Identify which cell holds the provided text, then report its [x, y] central coordinate. 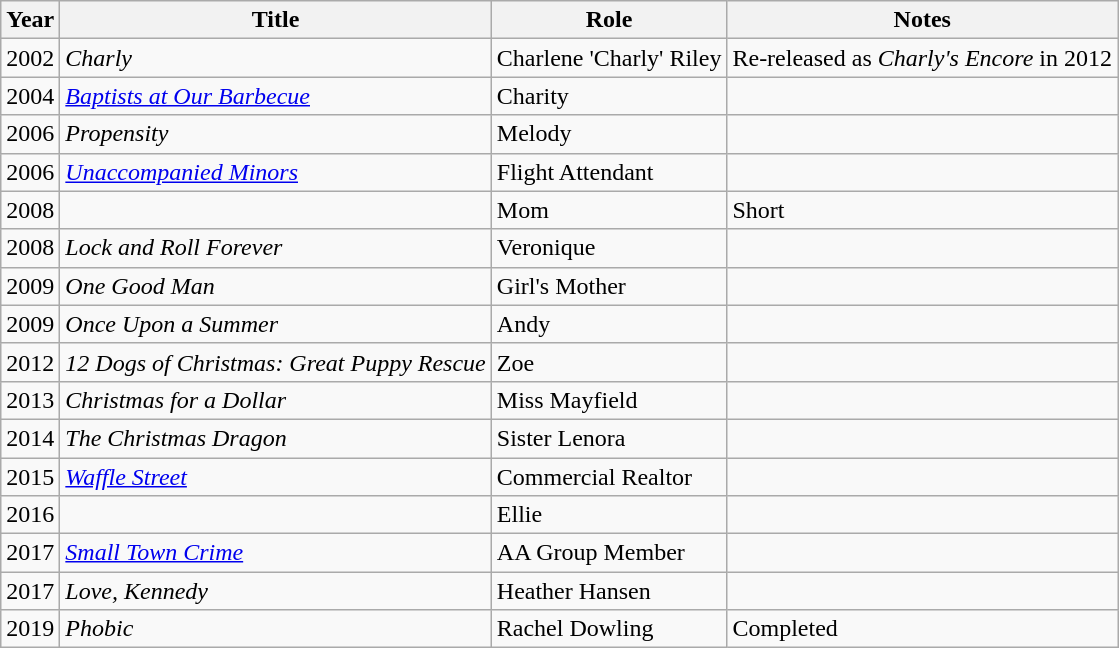
Small Town Crime [276, 553]
Commercial Realtor [609, 477]
Short [922, 210]
2014 [30, 438]
Re-released as Charly's Encore in 2012 [922, 58]
Ellie [609, 515]
2013 [30, 400]
Once Upon a Summer [276, 324]
Unaccompanied Minors [276, 172]
Propensity [276, 134]
Mom [609, 210]
Miss Mayfield [609, 400]
Lock and Roll Forever [276, 248]
Melody [609, 134]
Baptists at Our Barbecue [276, 96]
Veronique [609, 248]
Love, Kennedy [276, 591]
AA Group Member [609, 553]
Phobic [276, 629]
Christmas for a Dollar [276, 400]
Rachel Dowling [609, 629]
The Christmas Dragon [276, 438]
Andy [609, 324]
12 Dogs of Christmas: Great Puppy Rescue [276, 362]
Notes [922, 20]
Waffle Street [276, 477]
Charlene 'Charly' Riley [609, 58]
2002 [30, 58]
Title [276, 20]
2019 [30, 629]
Heather Hansen [609, 591]
Role [609, 20]
2016 [30, 515]
One Good Man [276, 286]
Charly [276, 58]
Completed [922, 629]
Girl's Mother [609, 286]
2015 [30, 477]
Flight Attendant [609, 172]
Sister Lenora [609, 438]
2004 [30, 96]
2012 [30, 362]
Year [30, 20]
Charity [609, 96]
Zoe [609, 362]
